Scan for the cell matching the given text and deliver its (X, Y) coordinate at center. 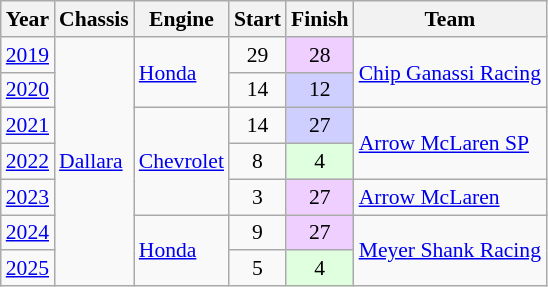
Dallara (94, 162)
2020 (28, 90)
2021 (28, 126)
Arrow McLaren (450, 197)
2025 (28, 269)
2024 (28, 233)
2023 (28, 197)
Meyer Shank Racing (450, 250)
Engine (182, 19)
Arrow McLaren SP (450, 144)
Chevrolet (182, 162)
Chassis (94, 19)
Start (258, 19)
Year (28, 19)
2019 (28, 55)
9 (258, 233)
12 (320, 90)
2022 (28, 162)
Finish (320, 19)
3 (258, 197)
8 (258, 162)
28 (320, 55)
29 (258, 55)
Team (450, 19)
Chip Ganassi Racing (450, 72)
5 (258, 269)
